Scan for the cell matching the given text and deliver its (X, Y) coordinate at center. 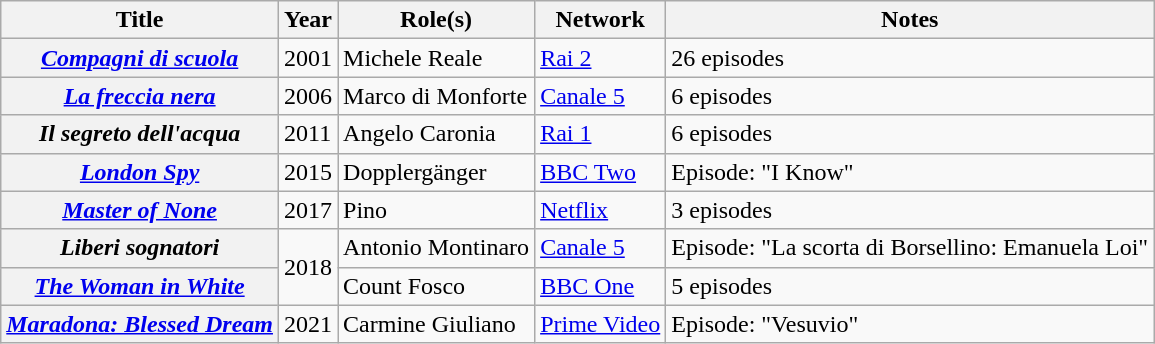
Role(s) (436, 20)
Episode: "Vesuvio" (910, 324)
5 episodes (910, 286)
Prime Video (600, 324)
Master of None (140, 210)
2021 (308, 324)
Maradona: Blessed Dream (140, 324)
La freccia nera (140, 96)
Carmine Giuliano (436, 324)
2006 (308, 96)
Michele Reale (436, 58)
Antonio Montinaro (436, 248)
Marco di Monforte (436, 96)
3 episodes (910, 210)
2001 (308, 58)
Netflix (600, 210)
London Spy (140, 172)
2017 (308, 210)
Angelo Caronia (436, 134)
Pino (436, 210)
Title (140, 20)
26 episodes (910, 58)
Episode: "La scorta di Borsellino: Emanuela Loi" (910, 248)
Il segreto dell'acqua (140, 134)
BBC One (600, 286)
Rai 1 (600, 134)
Dopplergänger (436, 172)
2015 (308, 172)
Compagni di scuola (140, 58)
Episode: "I Know" (910, 172)
Year (308, 20)
2011 (308, 134)
Notes (910, 20)
The Woman in White (140, 286)
Rai 2 (600, 58)
2018 (308, 267)
Network (600, 20)
Liberi sognatori (140, 248)
Count Fosco (436, 286)
BBC Two (600, 172)
